Return [x, y] of the center of cell containing provided text 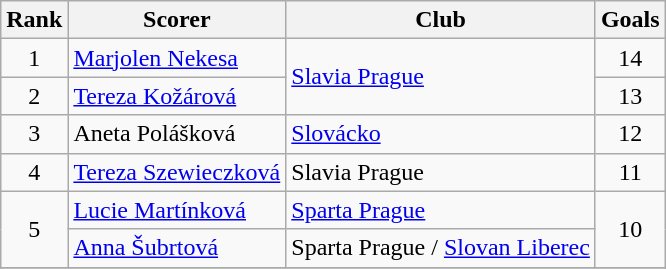
4 [34, 172]
Sparta Prague [441, 210]
10 [630, 229]
14 [630, 58]
3 [34, 134]
2 [34, 96]
Club [441, 20]
Marjolen Nekesa [177, 58]
Tereza Szewieczková [177, 172]
1 [34, 58]
Rank [34, 20]
Aneta Polášková [177, 134]
13 [630, 96]
12 [630, 134]
Scorer [177, 20]
Tereza Kožárová [177, 96]
5 [34, 229]
Goals [630, 20]
Anna Šubrtová [177, 248]
11 [630, 172]
Sparta Prague / Slovan Liberec [441, 248]
Slovácko [441, 134]
Lucie Martínková [177, 210]
